Return the [x, y] coordinate for the center point of the cell that contains the specified text.  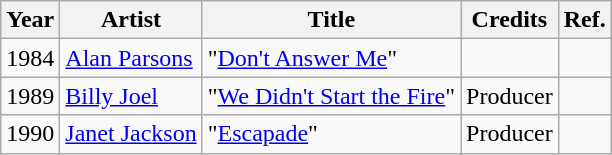
Artist [131, 20]
"Escapade" [331, 134]
Billy Joel [131, 96]
"Don't Answer Me" [331, 58]
Title [331, 20]
Year [30, 20]
Janet Jackson [131, 134]
"We Didn't Start the Fire" [331, 96]
1984 [30, 58]
1990 [30, 134]
Ref. [584, 20]
Alan Parsons [131, 58]
1989 [30, 96]
Credits [510, 20]
